Pinpoint the cell where the given text exists, returning its [x, y] midpoint coordinate. 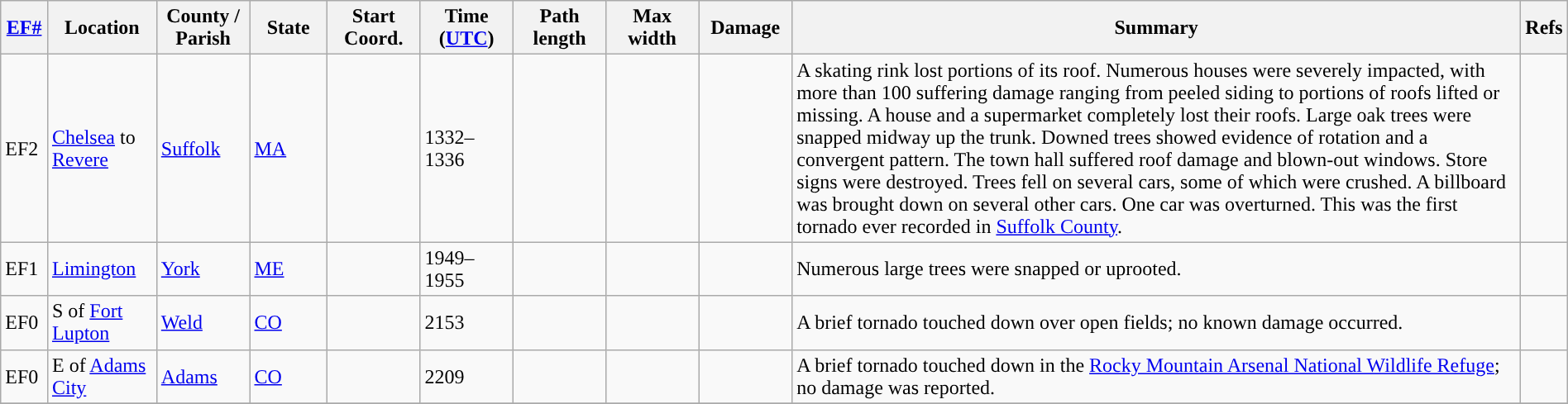
1949–1955 [466, 269]
MA [289, 149]
Refs [1545, 28]
Damage [746, 28]
Path length [559, 28]
Start Coord. [374, 28]
York [203, 269]
A brief tornado touched down in the Rocky Mountain Arsenal National Wildlife Refuge; no damage was reported. [1156, 377]
1332–1336 [466, 149]
E of Adams City [102, 377]
Location [102, 28]
Numerous large trees were snapped or uprooted. [1156, 269]
Weld [203, 322]
EF1 [25, 269]
Summary [1156, 28]
Time (UTC) [466, 28]
A brief tornado touched down over open fields; no known damage occurred. [1156, 322]
State [289, 28]
2209 [466, 377]
ME [289, 269]
Suffolk [203, 149]
EF2 [25, 149]
Adams [203, 377]
Chelsea to Revere [102, 149]
S of Fort Lupton [102, 322]
Max width [653, 28]
Limington [102, 269]
2153 [466, 322]
County / Parish [203, 28]
EF# [25, 28]
